Determine the (x, y) coordinate at the center of the cell enclosing the given text.  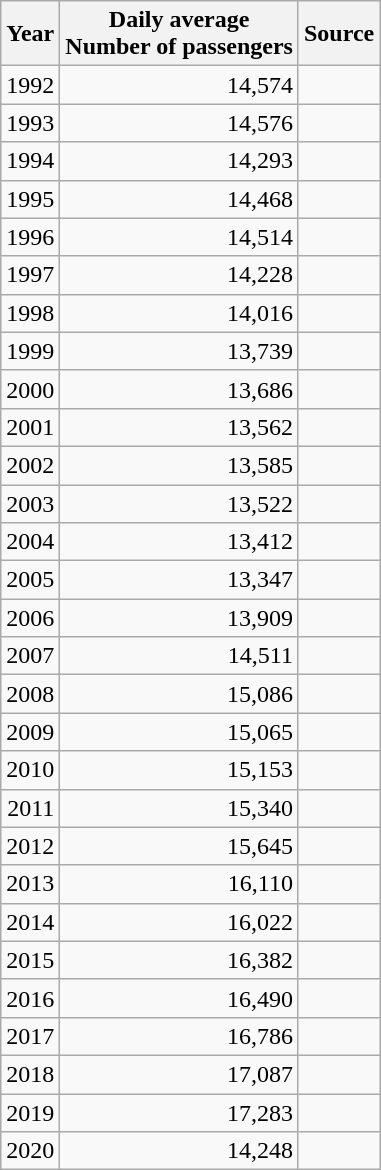
Year (30, 34)
1995 (30, 199)
14,576 (180, 123)
13,585 (180, 465)
16,382 (180, 960)
13,412 (180, 542)
14,293 (180, 161)
1999 (30, 351)
2004 (30, 542)
2019 (30, 1113)
2002 (30, 465)
2003 (30, 503)
2000 (30, 389)
2016 (30, 998)
15,153 (180, 770)
2020 (30, 1151)
16,022 (180, 922)
1994 (30, 161)
Source (338, 34)
2006 (30, 618)
2015 (30, 960)
15,086 (180, 694)
2017 (30, 1036)
2007 (30, 656)
2018 (30, 1074)
14,228 (180, 275)
15,065 (180, 732)
14,468 (180, 199)
14,511 (180, 656)
1992 (30, 85)
2001 (30, 427)
Daily averageNumber of passengers (180, 34)
2012 (30, 846)
16,490 (180, 998)
16,786 (180, 1036)
15,340 (180, 808)
2013 (30, 884)
1996 (30, 237)
16,110 (180, 884)
1998 (30, 313)
13,686 (180, 389)
1993 (30, 123)
2009 (30, 732)
14,514 (180, 237)
1997 (30, 275)
14,248 (180, 1151)
14,574 (180, 85)
14,016 (180, 313)
13,347 (180, 580)
17,283 (180, 1113)
13,909 (180, 618)
13,562 (180, 427)
2010 (30, 770)
2008 (30, 694)
15,645 (180, 846)
13,739 (180, 351)
17,087 (180, 1074)
2014 (30, 922)
2005 (30, 580)
2011 (30, 808)
13,522 (180, 503)
